Pinpoint the cell where the given text exists, returning its [x, y] midpoint coordinate. 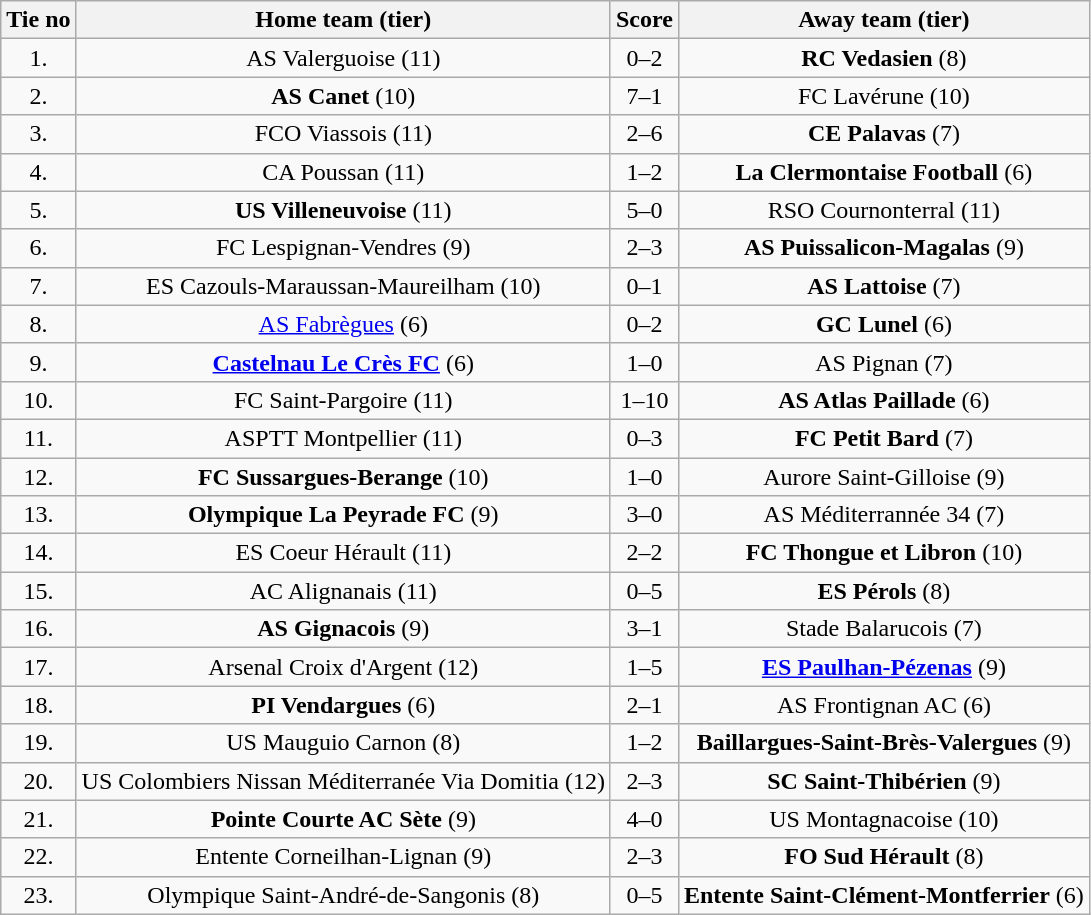
AS Frontignan AC (6) [884, 705]
RC Vedasien (8) [884, 58]
3–1 [644, 629]
FC Lavérune (10) [884, 96]
1–10 [644, 400]
22. [38, 857]
3. [38, 134]
12. [38, 477]
4–0 [644, 819]
AS Méditerrannée 34 (7) [884, 515]
17. [38, 667]
ES Paulhan-Pézenas (9) [884, 667]
AS Puissalicon-Magalas (9) [884, 248]
23. [38, 895]
Baillargues-Saint-Brès-Valergues (9) [884, 743]
16. [38, 629]
La Clermontaise Football (6) [884, 172]
4. [38, 172]
7–1 [644, 96]
21. [38, 819]
13. [38, 515]
US Mauguio Carnon (8) [343, 743]
1. [38, 58]
6. [38, 248]
AS Atlas Paillade (6) [884, 400]
Home team (tier) [343, 20]
11. [38, 438]
Aurore Saint-Gilloise (9) [884, 477]
AS Valerguoise (11) [343, 58]
9. [38, 362]
AS Canet (10) [343, 96]
2–6 [644, 134]
FC Saint-Pargoire (11) [343, 400]
CA Poussan (11) [343, 172]
14. [38, 553]
FC Sussargues-Berange (10) [343, 477]
US Villeneuvoise (11) [343, 210]
2. [38, 96]
Olympique La Peyrade FC (9) [343, 515]
5. [38, 210]
FC Petit Bard (7) [884, 438]
Entente Saint-Clément-Montferrier (6) [884, 895]
AC Alignanais (11) [343, 591]
18. [38, 705]
PI Vendargues (6) [343, 705]
Castelnau Le Crès FC (6) [343, 362]
FO Sud Hérault (8) [884, 857]
AS Gignacois (9) [343, 629]
Entente Corneilhan-Lignan (9) [343, 857]
8. [38, 324]
FCO Viassois (11) [343, 134]
Score [644, 20]
Tie no [38, 20]
AS Lattoise (7) [884, 286]
US Colombiers Nissan Méditerranée Via Domitia (12) [343, 781]
RSO Cournonterral (11) [884, 210]
10. [38, 400]
FC Lespignan-Vendres (9) [343, 248]
AS Fabrègues (6) [343, 324]
5–0 [644, 210]
0–1 [644, 286]
Arsenal Croix d'Argent (12) [343, 667]
2–1 [644, 705]
3–0 [644, 515]
CE Palavas (7) [884, 134]
Pointe Courte AC Sète (9) [343, 819]
ES Cazouls-Maraussan-Maureilham (10) [343, 286]
ASPTT Montpellier (11) [343, 438]
2–2 [644, 553]
Away team (tier) [884, 20]
Stade Balarucois (7) [884, 629]
15. [38, 591]
1–5 [644, 667]
AS Pignan (7) [884, 362]
SC Saint-Thibérien (9) [884, 781]
FC Thongue et Libron (10) [884, 553]
0–3 [644, 438]
7. [38, 286]
US Montagnacoise (10) [884, 819]
19. [38, 743]
Olympique Saint-André-de-Sangonis (8) [343, 895]
20. [38, 781]
ES Pérols (8) [884, 591]
ES Coeur Hérault (11) [343, 553]
GC Lunel (6) [884, 324]
